Detect which cell encompasses the target text, then output its [x, y] center coordinate. 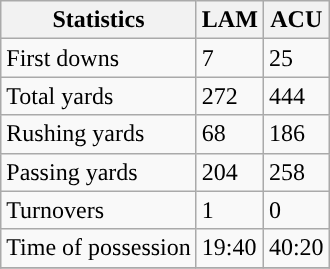
40:20 [296, 248]
Turnovers [99, 210]
Rushing yards [99, 134]
186 [296, 134]
ACU [296, 20]
Statistics [99, 20]
First downs [99, 58]
68 [230, 134]
25 [296, 58]
1 [230, 210]
7 [230, 58]
Total yards [99, 96]
444 [296, 96]
258 [296, 172]
0 [296, 210]
Passing yards [99, 172]
LAM [230, 20]
204 [230, 172]
Time of possession [99, 248]
272 [230, 96]
19:40 [230, 248]
